Find where the given text appears and provide that cell's center as (x, y) coordinate. 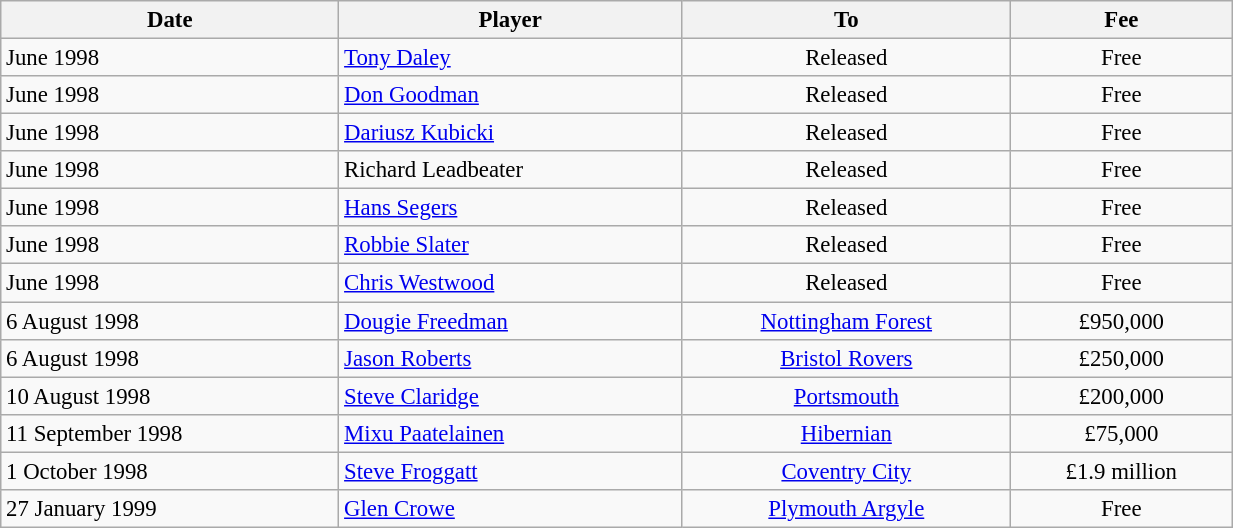
Mixu Paatelainen (510, 433)
Glen Crowe (510, 509)
Hibernian (846, 433)
£1.9 million (1122, 471)
Dougie Freedman (510, 321)
Date (170, 20)
Player (510, 20)
Dariusz Kubicki (510, 133)
£250,000 (1122, 358)
Don Goodman (510, 95)
To (846, 20)
Chris Westwood (510, 283)
Tony Daley (510, 58)
£950,000 (1122, 321)
£200,000 (1122, 396)
Hans Segers (510, 208)
Steve Froggatt (510, 471)
Steve Claridge (510, 396)
Portsmouth (846, 396)
Bristol Rovers (846, 358)
Plymouth Argyle (846, 509)
27 January 1999 (170, 509)
Jason Roberts (510, 358)
10 August 1998 (170, 396)
1 October 1998 (170, 471)
Nottingham Forest (846, 321)
Fee (1122, 20)
Coventry City (846, 471)
11 September 1998 (170, 433)
Richard Leadbeater (510, 170)
£75,000 (1122, 433)
Robbie Slater (510, 245)
